Scan for the cell matching the given text and deliver its [x, y] coordinate at center. 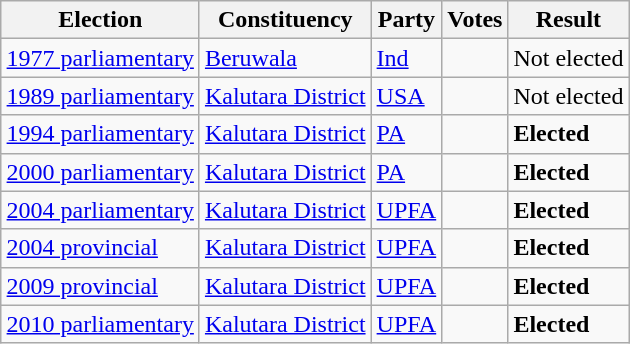
Election [100, 20]
1994 parliamentary [100, 134]
Result [568, 20]
2004 provincial [100, 248]
Beruwala [285, 58]
2000 parliamentary [100, 172]
2010 parliamentary [100, 324]
Ind [406, 58]
USA [406, 96]
1989 parliamentary [100, 96]
Party [406, 20]
Votes [475, 20]
Constituency [285, 20]
2009 provincial [100, 286]
1977 parliamentary [100, 58]
2004 parliamentary [100, 210]
